Find where the given text appears and provide that cell's center as [X, Y] coordinate. 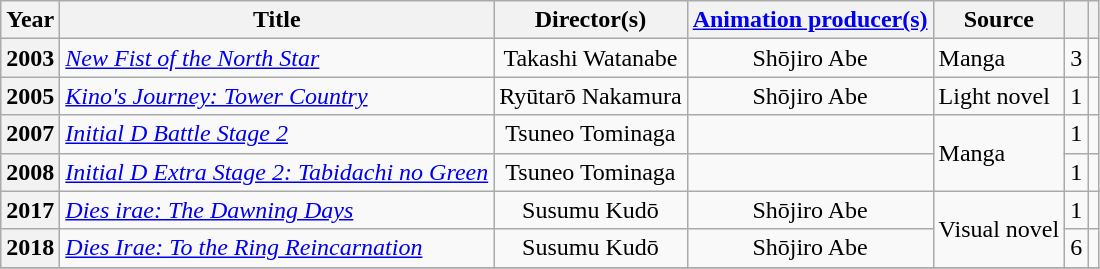
Dies irae: The Dawning Days [277, 210]
Visual novel [999, 229]
Title [277, 20]
2007 [30, 134]
Light novel [999, 96]
Ryūtarō Nakamura [590, 96]
Animation producer(s) [810, 20]
New Fist of the North Star [277, 58]
Initial D Battle Stage 2 [277, 134]
6 [1076, 248]
3 [1076, 58]
2017 [30, 210]
Takashi Watanabe [590, 58]
2005 [30, 96]
Initial D Extra Stage 2: Tabidachi no Green [277, 172]
2008 [30, 172]
2003 [30, 58]
Director(s) [590, 20]
Dies Irae: To the Ring Reincarnation [277, 248]
Year [30, 20]
Kino's Journey: Tower Country [277, 96]
2018 [30, 248]
Source [999, 20]
